From the cell containing the given text, extract its center point as (X, Y) coordinate. 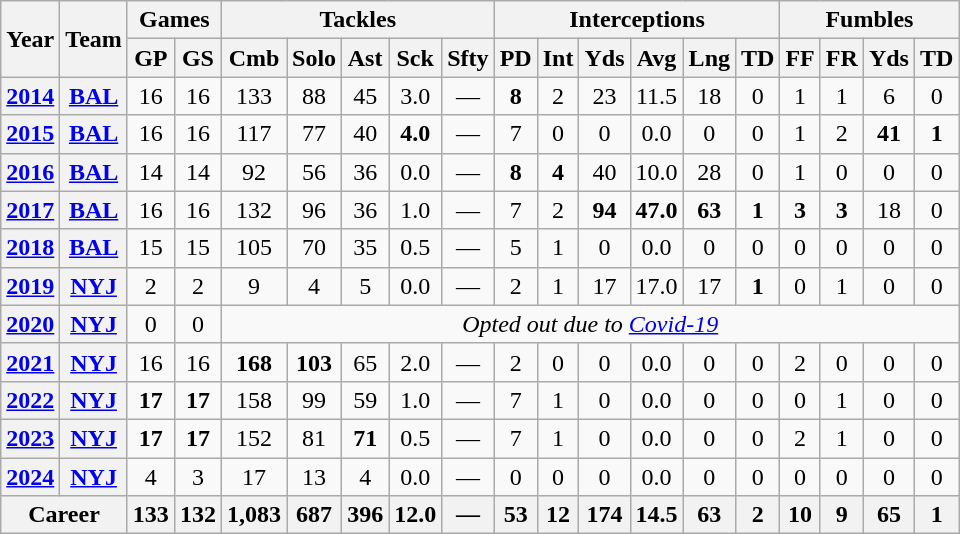
Team (94, 39)
81 (314, 438)
70 (314, 248)
687 (314, 515)
59 (366, 400)
23 (604, 96)
2022 (30, 400)
Fumbles (870, 20)
41 (888, 134)
Tackles (358, 20)
35 (366, 248)
168 (254, 362)
2019 (30, 286)
2016 (30, 172)
94 (604, 210)
Games (174, 20)
4.0 (416, 134)
FR (842, 58)
10.0 (656, 172)
2020 (30, 324)
GS (198, 58)
Ast (366, 58)
53 (516, 515)
Year (30, 39)
2018 (30, 248)
396 (366, 515)
28 (709, 172)
92 (254, 172)
12 (558, 515)
71 (366, 438)
Lng (709, 58)
Career (64, 515)
2021 (30, 362)
Interceptions (637, 20)
117 (254, 134)
FF (800, 58)
17.0 (656, 286)
13 (314, 477)
56 (314, 172)
6 (888, 96)
103 (314, 362)
Int (558, 58)
2.0 (416, 362)
Opted out due to Covid-19 (590, 324)
2015 (30, 134)
10 (800, 515)
11.5 (656, 96)
Solo (314, 58)
2014 (30, 96)
99 (314, 400)
Avg (656, 58)
Cmb (254, 58)
88 (314, 96)
45 (366, 96)
Sfty (468, 58)
Sck (416, 58)
96 (314, 210)
2023 (30, 438)
2017 (30, 210)
158 (254, 400)
47.0 (656, 210)
PD (516, 58)
1,083 (254, 515)
GP (150, 58)
2024 (30, 477)
77 (314, 134)
174 (604, 515)
14.5 (656, 515)
3.0 (416, 96)
12.0 (416, 515)
152 (254, 438)
105 (254, 248)
